Pinpoint the cell where the given text exists, returning its [X, Y] midpoint coordinate. 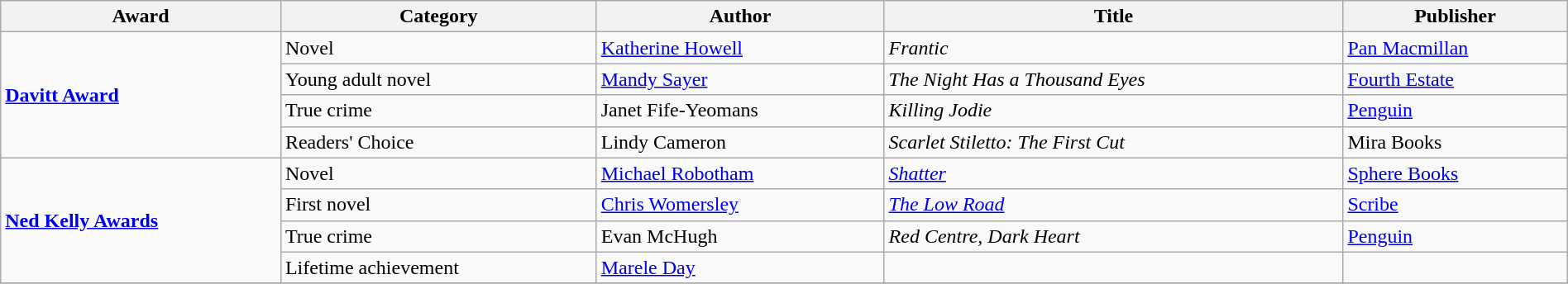
The Night Has a Thousand Eyes [1113, 79]
Mira Books [1456, 142]
Lifetime achievement [438, 267]
Scribe [1456, 205]
The Low Road [1113, 205]
Mandy Sayer [740, 79]
Katherine Howell [740, 48]
Frantic [1113, 48]
Killing Jodie [1113, 111]
Title [1113, 17]
Fourth Estate [1456, 79]
Young adult novel [438, 79]
Davitt Award [141, 95]
Lindy Cameron [740, 142]
Marele Day [740, 267]
Shatter [1113, 173]
Ned Kelly Awards [141, 220]
Award [141, 17]
Category [438, 17]
Chris Womersley [740, 205]
Red Centre, Dark Heart [1113, 236]
First novel [438, 205]
Publisher [1456, 17]
Evan McHugh [740, 236]
Michael Robotham [740, 173]
Sphere Books [1456, 173]
Scarlet Stiletto: The First Cut [1113, 142]
Pan Macmillan [1456, 48]
Author [740, 17]
Janet Fife-Yeomans [740, 111]
Readers' Choice [438, 142]
